Return (X, Y) of the center of cell containing provided text 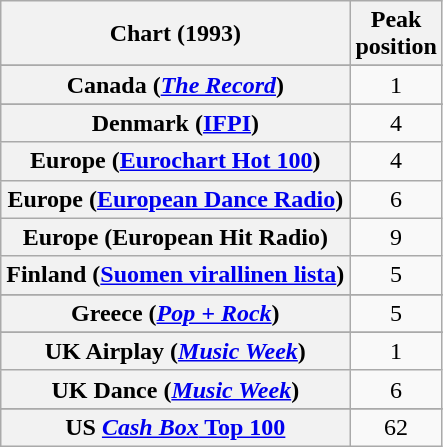
62 (396, 427)
Peakposition (396, 34)
Greece (Pop + Rock) (176, 313)
UK Dance (Music Week) (176, 389)
9 (396, 237)
Europe (European Dance Radio) (176, 199)
Denmark (IFPI) (176, 123)
Europe (European Hit Radio) (176, 237)
US Cash Box Top 100 (176, 427)
Chart (1993) (176, 34)
Europe (Eurochart Hot 100) (176, 161)
Canada (The Record) (176, 85)
Finland (Suomen virallinen lista) (176, 275)
UK Airplay (Music Week) (176, 351)
